Return the (X, Y) coordinate for the center point of the cell that contains the specified text.  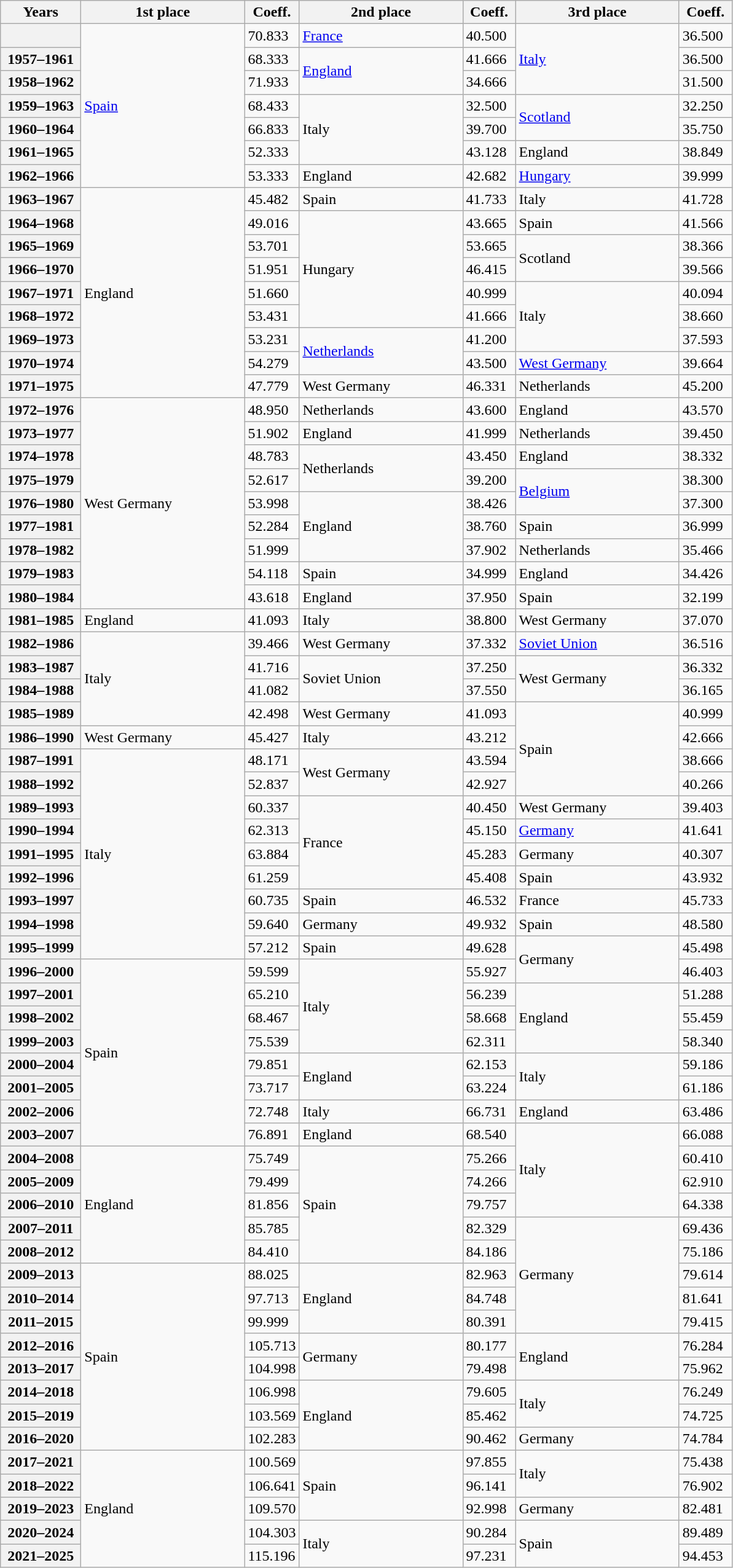
100.569 (272, 1462)
2003–2007 (41, 1135)
38.426 (489, 503)
45.150 (489, 831)
1965–1969 (41, 246)
43.594 (489, 761)
32.199 (705, 597)
79.851 (272, 1065)
Belgium (597, 492)
49.628 (489, 947)
35.466 (705, 550)
2006–2010 (41, 1205)
36.516 (705, 643)
80.391 (489, 1322)
52.617 (272, 480)
74.725 (705, 1415)
38.366 (705, 246)
60.735 (272, 901)
42.666 (705, 737)
1959–1963 (41, 106)
1966–1970 (41, 269)
81.856 (272, 1205)
64.338 (705, 1205)
2005–2009 (41, 1182)
37.950 (489, 597)
2000–2004 (41, 1065)
38.300 (705, 480)
88.025 (272, 1275)
2020–2024 (41, 1532)
97.713 (272, 1298)
37.902 (489, 550)
41.082 (272, 691)
54.279 (272, 363)
68.433 (272, 106)
51.902 (272, 433)
72.748 (272, 1111)
75.749 (272, 1158)
63.224 (489, 1088)
2010–2014 (41, 1298)
40.500 (489, 36)
37.250 (489, 667)
2016–2020 (41, 1439)
1974–1978 (41, 457)
104.998 (272, 1368)
1990–1994 (41, 831)
76.891 (272, 1135)
58.340 (705, 1041)
1992–1996 (41, 877)
76.902 (705, 1486)
94.453 (705, 1556)
66.731 (489, 1111)
63.884 (272, 854)
1976–1980 (41, 503)
59.186 (705, 1065)
63.486 (705, 1111)
3rd place (597, 12)
60.337 (272, 807)
1st place (163, 12)
62.153 (489, 1065)
2007–2011 (41, 1228)
53.431 (272, 316)
62.311 (489, 1041)
103.569 (272, 1415)
1968–1972 (41, 316)
36.999 (705, 527)
1972–1976 (41, 410)
41.733 (489, 199)
1993–1997 (41, 901)
2013–2017 (41, 1368)
62.313 (272, 831)
62.910 (705, 1182)
51.951 (272, 269)
45.283 (489, 854)
43.618 (272, 597)
49.016 (272, 222)
58.668 (489, 1017)
34.426 (705, 573)
1988–1992 (41, 784)
38.660 (705, 316)
52.284 (272, 527)
46.403 (705, 971)
68.540 (489, 1135)
1960–1964 (41, 129)
1985–1989 (41, 714)
59.640 (272, 924)
43.128 (489, 152)
2004–2008 (41, 1158)
43.932 (705, 877)
1979–1983 (41, 573)
36.332 (705, 667)
32.500 (489, 106)
54.118 (272, 573)
85.785 (272, 1228)
106.998 (272, 1392)
39.403 (705, 807)
53.701 (272, 246)
2002–2006 (41, 1111)
1973–1977 (41, 433)
1971–1975 (41, 386)
43.665 (489, 222)
1997–2001 (41, 994)
2015–2019 (41, 1415)
80.177 (489, 1345)
2nd place (381, 12)
1961–1965 (41, 152)
1980–1984 (41, 597)
60.410 (705, 1158)
43.450 (489, 457)
43.600 (489, 410)
48.171 (272, 761)
43.500 (489, 363)
68.467 (272, 1017)
46.532 (489, 901)
53.998 (272, 503)
1983–1987 (41, 667)
90.284 (489, 1532)
1957–1961 (41, 59)
1969–1973 (41, 340)
66.088 (705, 1135)
59.599 (272, 971)
41.999 (489, 433)
1984–1988 (41, 691)
31.500 (705, 82)
55.459 (705, 1017)
71.933 (272, 82)
53.231 (272, 340)
40.307 (705, 854)
37.550 (489, 691)
39.450 (705, 433)
84.748 (489, 1298)
1991–1995 (41, 854)
45.408 (489, 877)
49.932 (489, 924)
45.200 (705, 386)
1975–1979 (41, 480)
76.249 (705, 1392)
38.666 (705, 761)
52.837 (272, 784)
37.300 (705, 503)
82.963 (489, 1275)
56.239 (489, 994)
99.999 (272, 1322)
48.950 (272, 410)
97.231 (489, 1556)
75.266 (489, 1158)
1977–1981 (41, 527)
32.250 (705, 106)
1995–1999 (41, 947)
34.999 (489, 573)
1994–1998 (41, 924)
37.593 (705, 340)
2001–2005 (41, 1088)
115.196 (272, 1556)
81.641 (705, 1298)
45.482 (272, 199)
2021–2025 (41, 1556)
79.499 (272, 1182)
Years (41, 12)
36.165 (705, 691)
1999–2003 (41, 1041)
42.498 (272, 714)
109.570 (272, 1509)
39.700 (489, 129)
51.999 (272, 550)
1962–1966 (41, 176)
102.283 (272, 1439)
2011–2015 (41, 1322)
61.186 (705, 1088)
75.539 (272, 1041)
2018–2022 (41, 1486)
51.660 (272, 293)
1970–1974 (41, 363)
79.415 (705, 1322)
79.498 (489, 1368)
46.415 (489, 269)
79.757 (489, 1205)
1981–1985 (41, 620)
2009–2013 (41, 1275)
75.438 (705, 1462)
70.833 (272, 36)
96.141 (489, 1486)
47.779 (272, 386)
40.266 (705, 784)
52.333 (272, 152)
38.849 (705, 152)
1989–1993 (41, 807)
2008–2012 (41, 1252)
1996–2000 (41, 971)
1967–1971 (41, 293)
79.605 (489, 1392)
34.666 (489, 82)
41.716 (272, 667)
41.728 (705, 199)
104.303 (272, 1532)
75.186 (705, 1252)
41.641 (705, 831)
39.999 (705, 176)
66.833 (272, 129)
82.329 (489, 1228)
76.284 (705, 1345)
42.682 (489, 176)
41.200 (489, 340)
90.462 (489, 1439)
68.333 (272, 59)
45.498 (705, 947)
2019–2023 (41, 1509)
55.927 (489, 971)
106.641 (272, 1486)
73.717 (272, 1088)
39.466 (272, 643)
38.332 (705, 457)
85.462 (489, 1415)
57.212 (272, 947)
84.186 (489, 1252)
2017–2021 (41, 1462)
74.784 (705, 1439)
48.783 (272, 457)
48.580 (705, 924)
1963–1967 (41, 199)
39.200 (489, 480)
89.489 (705, 1532)
39.664 (705, 363)
51.288 (705, 994)
97.855 (489, 1462)
65.210 (272, 994)
42.927 (489, 784)
105.713 (272, 1345)
38.800 (489, 620)
75.962 (705, 1368)
41.566 (705, 222)
1982–1986 (41, 643)
69.436 (705, 1228)
40.094 (705, 293)
82.481 (705, 1509)
1987–1991 (41, 761)
46.331 (489, 386)
43.570 (705, 410)
1998–2002 (41, 1017)
45.733 (705, 901)
37.332 (489, 643)
79.614 (705, 1275)
37.070 (705, 620)
1986–1990 (41, 737)
43.212 (489, 737)
39.566 (705, 269)
40.450 (489, 807)
1978–1982 (41, 550)
2014–2018 (41, 1392)
92.998 (489, 1509)
1964–1968 (41, 222)
53.333 (272, 176)
38.760 (489, 527)
2012–2016 (41, 1345)
1958–1962 (41, 82)
74.266 (489, 1182)
84.410 (272, 1252)
61.259 (272, 877)
53.665 (489, 246)
35.750 (705, 129)
45.427 (272, 737)
